Find where the given text appears and provide that cell's center as [X, Y] coordinate. 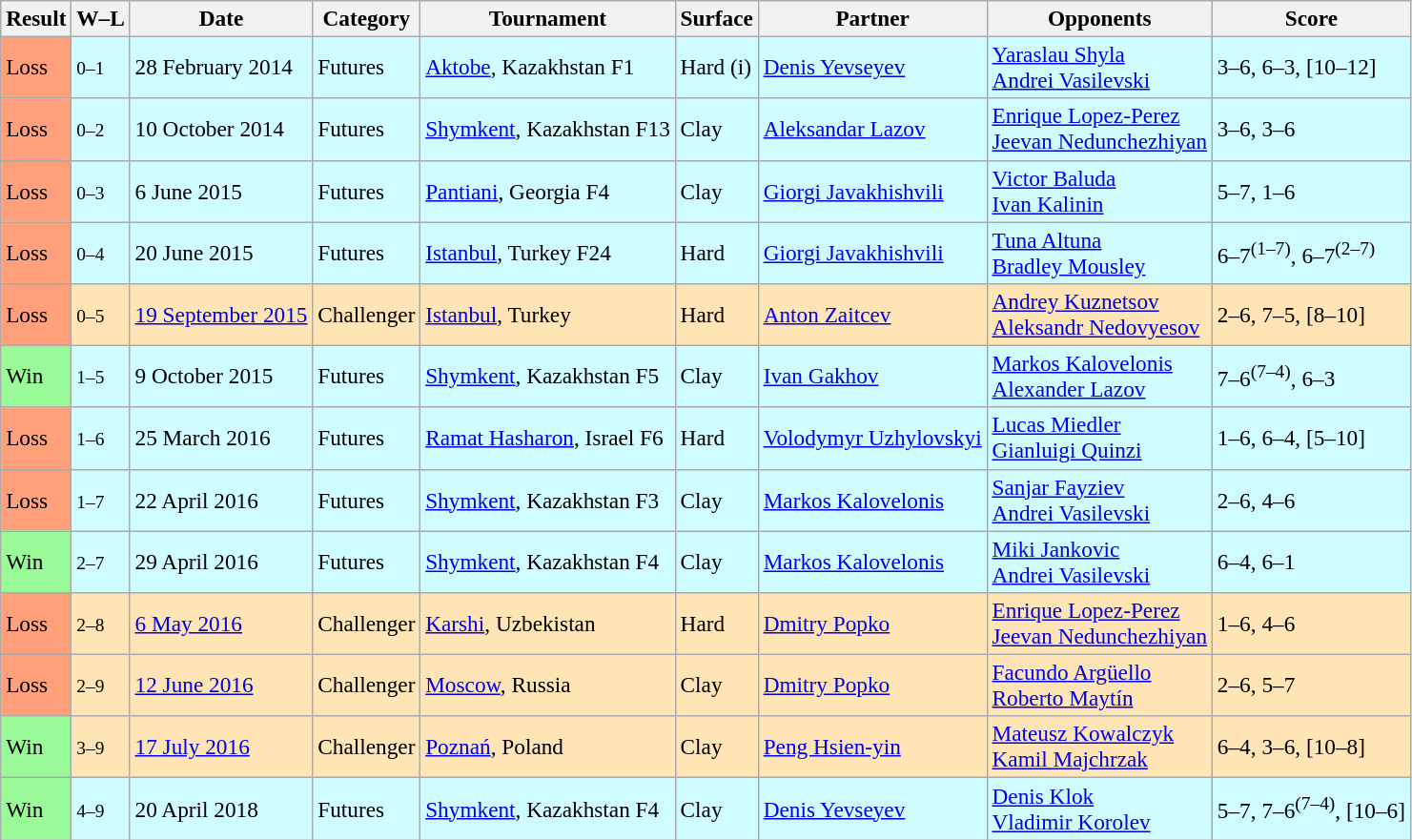
0–5 [101, 315]
Poznań, Poland [547, 748]
Denis Klok Vladimir Korolev [1099, 809]
Tournament [547, 18]
10 October 2014 [221, 130]
2–6, 4–6 [1311, 500]
Miki Jankovic Andrei Vasilevski [1099, 561]
7–6(7–4), 6–3 [1311, 376]
Victor Baluda Ivan Kalinin [1099, 191]
Facundo Argüello Roberto Maytín [1099, 685]
Sanjar Fayziev Andrei Vasilevski [1099, 500]
Peng Hsien-yin [872, 748]
1–5 [101, 376]
5–7, 7–6(7–4), [10–6] [1311, 809]
Aktobe, Kazakhstan F1 [547, 67]
1–6, 4–6 [1311, 624]
28 February 2014 [221, 67]
Pantiani, Georgia F4 [547, 191]
Ivan Gakhov [872, 376]
4–9 [101, 809]
Andrey Kuznetsov Aleksandr Nedovyesov [1099, 315]
Volodymyr Uzhylovskyi [872, 439]
Istanbul, Turkey F24 [547, 252]
2–6, 7–5, [8–10] [1311, 315]
29 April 2016 [221, 561]
1–6 [101, 439]
20 April 2018 [221, 809]
12 June 2016 [221, 685]
Karshi, Uzbekistan [547, 624]
1–6, 6–4, [5–10] [1311, 439]
6–7(1–7), 6–7(2–7) [1311, 252]
Shymkent, Kazakhstan F13 [547, 130]
W–L [101, 18]
0–2 [101, 130]
Anton Zaitcev [872, 315]
Result [36, 18]
2–8 [101, 624]
3–6, 3–6 [1311, 130]
6 June 2015 [221, 191]
3–6, 6–3, [10–12] [1311, 67]
0–4 [101, 252]
1–7 [101, 500]
Category [366, 18]
Score [1311, 18]
6–4, 3–6, [10–8] [1311, 748]
0–3 [101, 191]
0–1 [101, 67]
22 April 2016 [221, 500]
17 July 2016 [221, 748]
Ramat Hasharon, Israel F6 [547, 439]
6–4, 6–1 [1311, 561]
19 September 2015 [221, 315]
Surface [717, 18]
Opponents [1099, 18]
Tuna Altuna Bradley Mousley [1099, 252]
Date [221, 18]
5–7, 1–6 [1311, 191]
Aleksandar Lazov [872, 130]
25 March 2016 [221, 439]
2–6, 5–7 [1311, 685]
Markos Kalovelonis Alexander Lazov [1099, 376]
Mateusz Kowalczyk Kamil Majchrzak [1099, 748]
20 June 2015 [221, 252]
2–7 [101, 561]
2–9 [101, 685]
6 May 2016 [221, 624]
Shymkent, Kazakhstan F3 [547, 500]
Istanbul, Turkey [547, 315]
9 October 2015 [221, 376]
Yaraslau Shyla Andrei Vasilevski [1099, 67]
Lucas Miedler Gianluigi Quinzi [1099, 439]
Hard (i) [717, 67]
Partner [872, 18]
3–9 [101, 748]
Moscow, Russia [547, 685]
Shymkent, Kazakhstan F5 [547, 376]
